Pinpoint the cell where the given text exists, returning its [X, Y] midpoint coordinate. 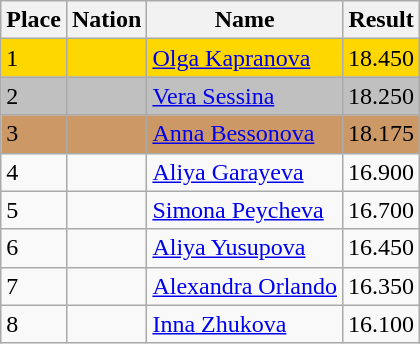
6 [34, 248]
16.450 [382, 248]
Inna Zhukova [245, 324]
16.350 [382, 286]
18.250 [382, 96]
18.450 [382, 58]
16.700 [382, 210]
18.175 [382, 134]
Vera Sessina [245, 96]
Nation [106, 20]
Place [34, 20]
Simona Peycheva [245, 210]
16.900 [382, 172]
5 [34, 210]
2 [34, 96]
Alexandra Orlando [245, 286]
Olga Kapranova [245, 58]
Aliya Yusupova [245, 248]
8 [34, 324]
Name [245, 20]
16.100 [382, 324]
4 [34, 172]
Aliya Garayeva [245, 172]
Result [382, 20]
3 [34, 134]
Anna Bessonova [245, 134]
7 [34, 286]
1 [34, 58]
